Return (X, Y) of the center of cell containing provided text 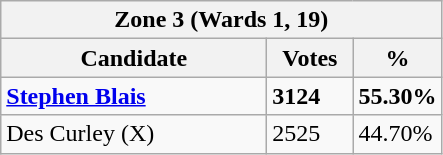
Des Curley (X) (134, 134)
Candidate (134, 58)
55.30% (398, 96)
2525 (310, 134)
% (398, 58)
44.70% (398, 134)
3124 (310, 96)
Stephen Blais (134, 96)
Zone 3 (Wards 1, 19) (222, 20)
Votes (310, 58)
